Pinpoint the cell where the given text exists, returning its (X, Y) midpoint coordinate. 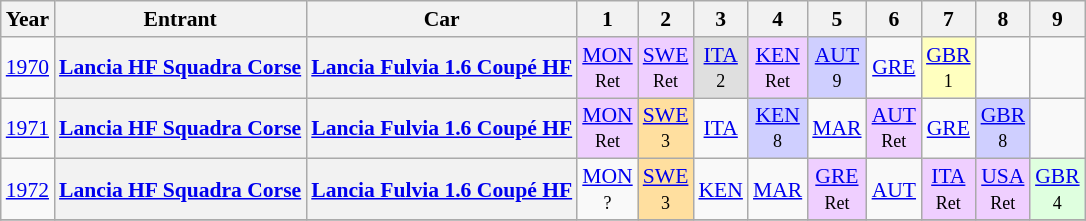
3 (720, 19)
2 (666, 19)
GBR1 (948, 68)
KENRet (778, 68)
ITA2 (720, 68)
AUTRet (894, 128)
KEN8 (778, 128)
5 (836, 19)
1 (608, 19)
4 (778, 19)
6 (894, 19)
1970 (28, 68)
SWERet (666, 68)
Entrant (180, 19)
1971 (28, 128)
Year (28, 19)
GRERet (836, 190)
GBR8 (1004, 128)
AUT (894, 190)
MON? (608, 190)
USARet (1004, 190)
1972 (28, 190)
AUT9 (836, 68)
KEN (720, 190)
GBR4 (1058, 190)
8 (1004, 19)
9 (1058, 19)
ITARet (948, 190)
Car (442, 19)
ITA (720, 128)
7 (948, 19)
